For the text-containing cell, return its midpoint in [x, y] coordinate format. 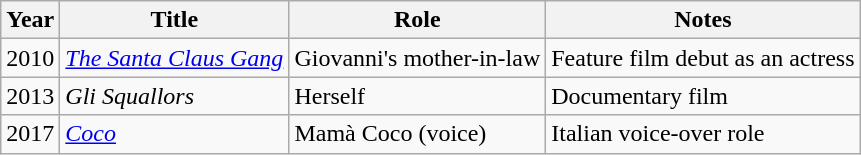
Coco [174, 134]
Gli Squallors [174, 96]
Italian voice-over role [703, 134]
Role [418, 20]
2010 [30, 58]
Title [174, 20]
Mamà Coco (voice) [418, 134]
Documentary film [703, 96]
The Santa Claus Gang [174, 58]
2013 [30, 96]
Giovanni's mother-in-law [418, 58]
Year [30, 20]
Notes [703, 20]
2017 [30, 134]
Feature film debut as an actress [703, 58]
Herself [418, 96]
